Extract the [X, Y] coordinate from the center of the cell holding the provided text.  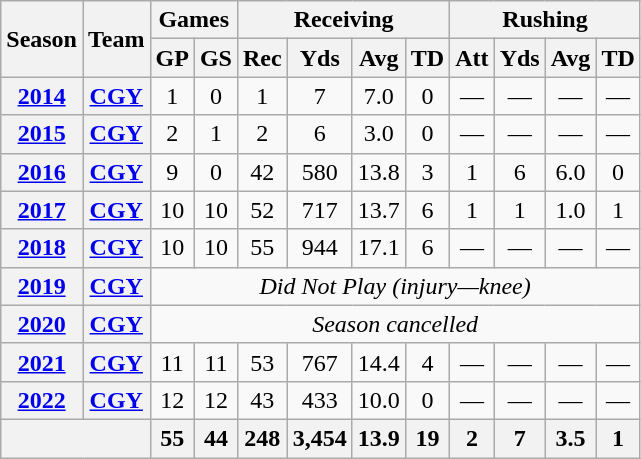
9 [172, 172]
Did Not Play (injury—knee) [395, 286]
580 [320, 172]
717 [320, 210]
3,454 [320, 438]
13.8 [378, 172]
17.1 [378, 248]
Att [472, 58]
42 [262, 172]
2015 [42, 134]
13.7 [378, 210]
2016 [42, 172]
GS [216, 58]
GP [172, 58]
Receiving [343, 20]
6.0 [570, 172]
19 [427, 438]
3 [427, 172]
2017 [42, 210]
2018 [42, 248]
Season [42, 39]
7.0 [378, 96]
Team [116, 39]
Rec [262, 58]
2022 [42, 400]
1.0 [570, 210]
2019 [42, 286]
944 [320, 248]
2020 [42, 324]
53 [262, 362]
Rushing [546, 20]
4 [427, 362]
Season cancelled [395, 324]
767 [320, 362]
14.4 [378, 362]
52 [262, 210]
3.5 [570, 438]
43 [262, 400]
13.9 [378, 438]
3.0 [378, 134]
Games [194, 20]
44 [216, 438]
248 [262, 438]
10.0 [378, 400]
2014 [42, 96]
433 [320, 400]
2021 [42, 362]
